Find where the given text appears and provide that cell's center as (x, y) coordinate. 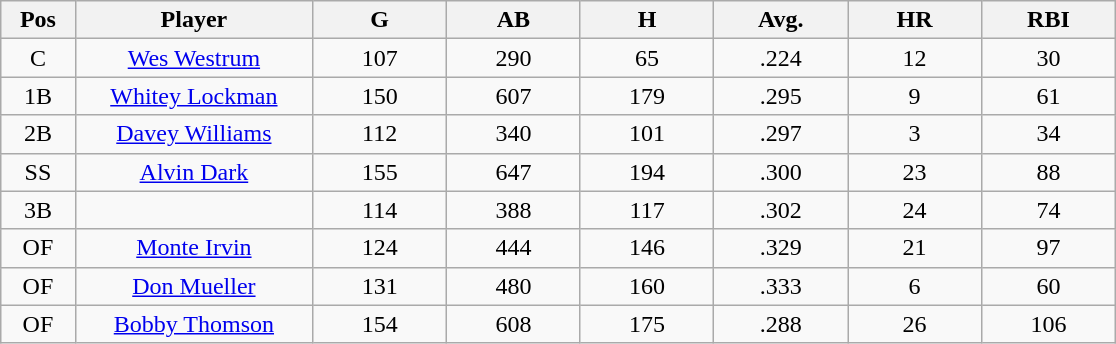
Monte Irvin (194, 248)
.224 (781, 58)
60 (1048, 286)
97 (1048, 248)
12 (915, 58)
.302 (781, 210)
160 (647, 286)
Pos (38, 20)
.288 (781, 324)
.329 (781, 248)
Davey Williams (194, 134)
340 (514, 134)
607 (514, 96)
.297 (781, 134)
608 (514, 324)
Avg. (781, 20)
2B (38, 134)
154 (380, 324)
.333 (781, 286)
H (647, 20)
155 (380, 172)
444 (514, 248)
112 (380, 134)
SS (38, 172)
.300 (781, 172)
101 (647, 134)
9 (915, 96)
23 (915, 172)
117 (647, 210)
106 (1048, 324)
26 (915, 324)
Alvin Dark (194, 172)
3B (38, 210)
290 (514, 58)
114 (380, 210)
124 (380, 248)
Wes Westrum (194, 58)
65 (647, 58)
AB (514, 20)
175 (647, 324)
Bobby Thomson (194, 324)
146 (647, 248)
88 (1048, 172)
61 (1048, 96)
388 (514, 210)
194 (647, 172)
HR (915, 20)
21 (915, 248)
6 (915, 286)
24 (915, 210)
.295 (781, 96)
34 (1048, 134)
179 (647, 96)
647 (514, 172)
1B (38, 96)
3 (915, 134)
C (38, 58)
131 (380, 286)
Whitey Lockman (194, 96)
74 (1048, 210)
150 (380, 96)
G (380, 20)
30 (1048, 58)
480 (514, 286)
Player (194, 20)
RBI (1048, 20)
107 (380, 58)
Don Mueller (194, 286)
